From the cell containing the given text, extract its center point as [X, Y] coordinate. 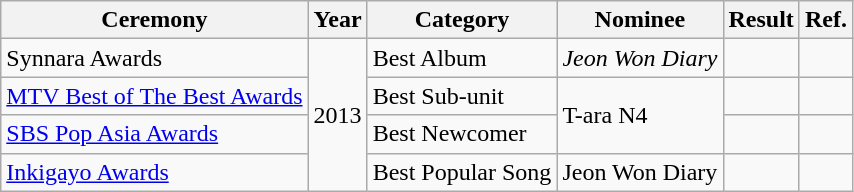
Best Popular Song [462, 172]
Best Newcomer [462, 134]
Best Sub-unit [462, 96]
Result [761, 20]
Ref. [826, 20]
T-ara N4 [640, 115]
SBS Pop Asia Awards [154, 134]
Synnara Awards [154, 58]
2013 [338, 115]
Best Album [462, 58]
MTV Best of The Best Awards [154, 96]
Category [462, 20]
Ceremony [154, 20]
Inkigayo Awards [154, 172]
Year [338, 20]
Nominee [640, 20]
